Find where the given text appears and provide that cell's center as [X, Y] coordinate. 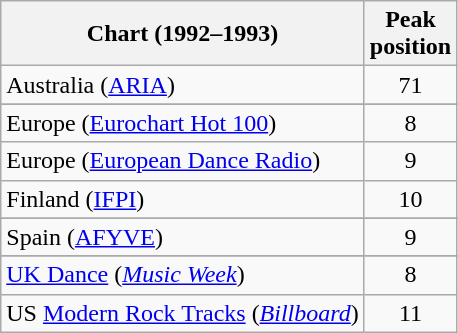
Chart (1992–1993) [183, 34]
10 [410, 199]
Peakposition [410, 34]
11 [410, 313]
71 [410, 85]
Australia (ARIA) [183, 85]
Finland (IFPI) [183, 199]
Europe (European Dance Radio) [183, 161]
Spain (AFYVE) [183, 237]
Europe (Eurochart Hot 100) [183, 123]
UK Dance (Music Week) [183, 275]
US Modern Rock Tracks (Billboard) [183, 313]
